From the cell containing the given text, extract its center point as [X, Y] coordinate. 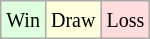
Draw [72, 20]
Loss [126, 20]
Win [24, 20]
